For the text-containing cell, return its midpoint in (x, y) coordinate format. 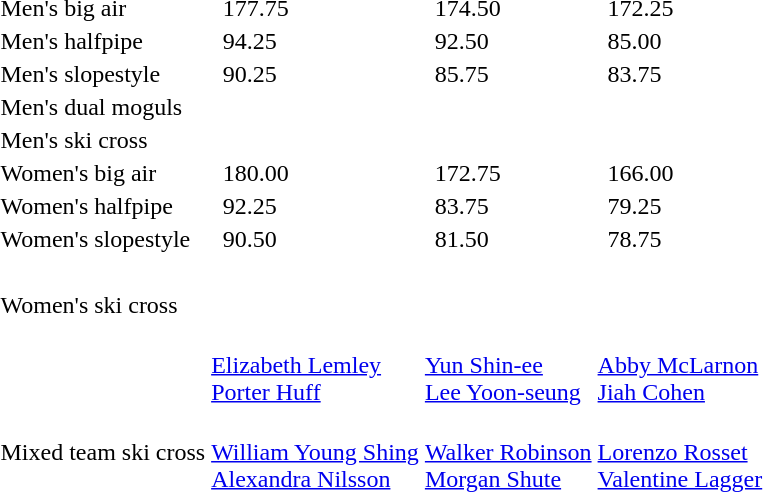
Yun Shin-eeLee Yoon-seung (508, 365)
94.25 (320, 41)
92.25 (320, 206)
90.25 (320, 74)
83.75 (513, 206)
Elizabeth LemleyPorter Huff (316, 365)
180.00 (320, 173)
172.75 (513, 173)
92.50 (513, 41)
85.75 (513, 74)
90.50 (320, 239)
81.50 (513, 239)
